From the cell containing the given text, extract its center point as [x, y] coordinate. 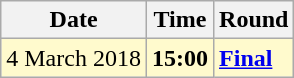
4 March 2018 [74, 58]
Date [74, 20]
Final [254, 58]
Round [254, 20]
15:00 [180, 58]
Time [180, 20]
